Pinpoint the cell where the given text exists, returning its [x, y] midpoint coordinate. 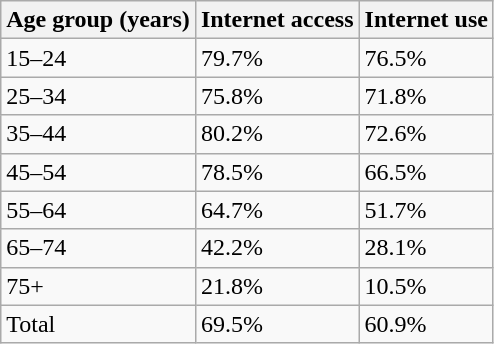
51.7% [426, 210]
Age group (years) [98, 20]
Internet access [277, 20]
Internet use [426, 20]
21.8% [277, 286]
10.5% [426, 286]
65–74 [98, 248]
15–24 [98, 58]
66.5% [426, 172]
71.8% [426, 96]
60.9% [426, 324]
42.2% [277, 248]
79.7% [277, 58]
69.5% [277, 324]
35–44 [98, 134]
75.8% [277, 96]
Total [98, 324]
55–64 [98, 210]
28.1% [426, 248]
78.5% [277, 172]
45–54 [98, 172]
80.2% [277, 134]
76.5% [426, 58]
25–34 [98, 96]
72.6% [426, 134]
64.7% [277, 210]
75+ [98, 286]
